Determine the [x, y] coordinate at the center of the cell enclosing the given text.  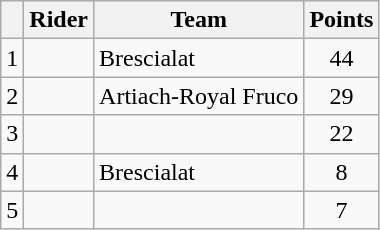
5 [12, 210]
Rider [59, 20]
2 [12, 96]
44 [342, 58]
Points [342, 20]
3 [12, 134]
Team [199, 20]
Artiach-Royal Fruco [199, 96]
1 [12, 58]
7 [342, 210]
4 [12, 172]
8 [342, 172]
22 [342, 134]
29 [342, 96]
